Detect which cell encompasses the target text, then output its (x, y) center coordinate. 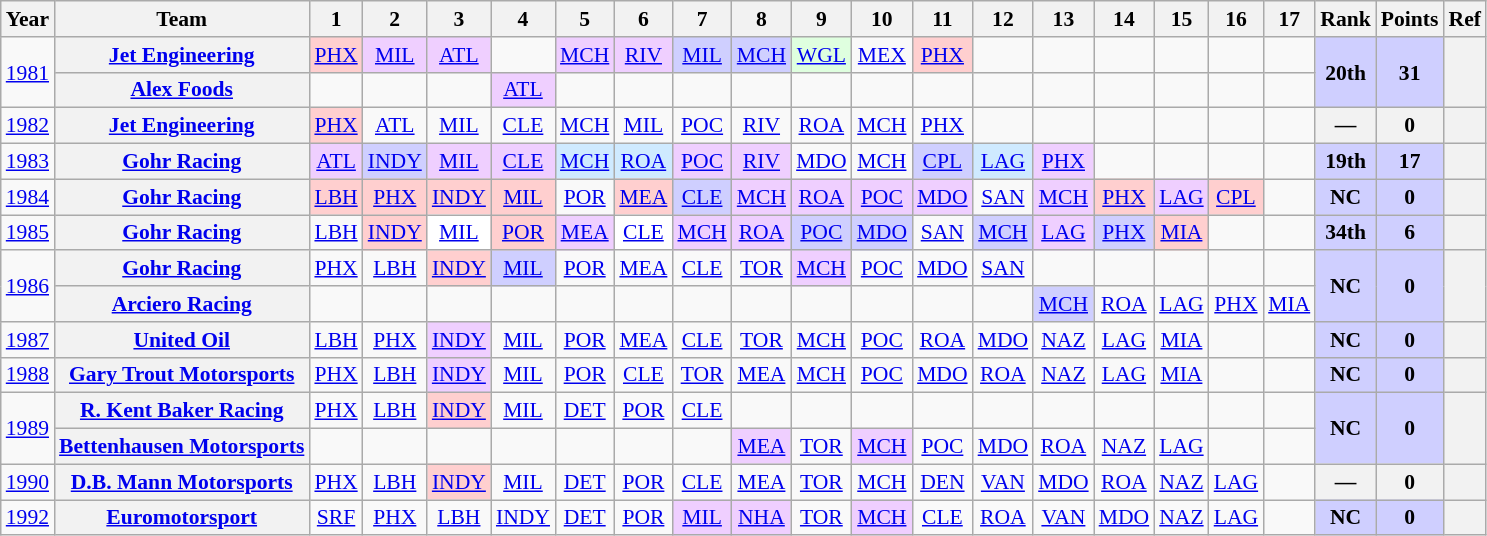
19th (1346, 162)
11 (942, 19)
Ref (1465, 19)
1 (336, 19)
9 (822, 19)
1981 (28, 72)
1988 (28, 375)
SRF (336, 518)
15 (1181, 19)
1989 (28, 428)
1985 (28, 233)
2 (395, 19)
5 (584, 19)
4 (523, 19)
1983 (28, 162)
Alex Foods (182, 90)
20th (1346, 72)
1986 (28, 286)
10 (882, 19)
DEN (942, 482)
16 (1236, 19)
WGL (822, 55)
13 (1064, 19)
Rank (1346, 19)
8 (762, 19)
14 (1124, 19)
1992 (28, 518)
3 (459, 19)
1982 (28, 126)
Gary Trout Motorsports (182, 375)
Points (1410, 19)
Team (182, 19)
United Oil (182, 340)
NHA (762, 518)
Bettenhausen Motorsports (182, 447)
7 (702, 19)
1987 (28, 340)
34th (1346, 233)
1990 (28, 482)
R. Kent Baker Racing (182, 411)
D.B. Mann Motorsports (182, 482)
Arciero Racing (182, 304)
Euromotorsport (182, 518)
MEX (882, 55)
31 (1410, 72)
12 (1004, 19)
1984 (28, 197)
Year (28, 19)
